Search for the cell housing the specified text and yield its [x, y] center coordinate. 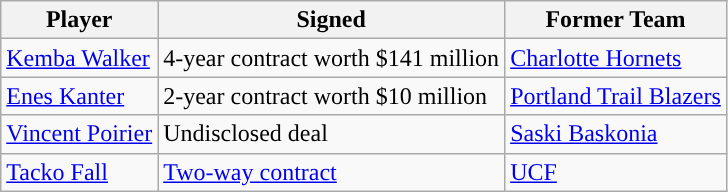
4-year contract worth $141 million [332, 58]
Vincent Poirier [80, 134]
Kemba Walker [80, 58]
2-year contract worth $10 million [332, 96]
Saski Baskonia [616, 134]
Enes Kanter [80, 96]
Two-way contract [332, 172]
Former Team [616, 20]
Player [80, 20]
Portland Trail Blazers [616, 96]
Undisclosed deal [332, 134]
Signed [332, 20]
UCF [616, 172]
Tacko Fall [80, 172]
Charlotte Hornets [616, 58]
